For the text-containing cell, return its midpoint in [x, y] coordinate format. 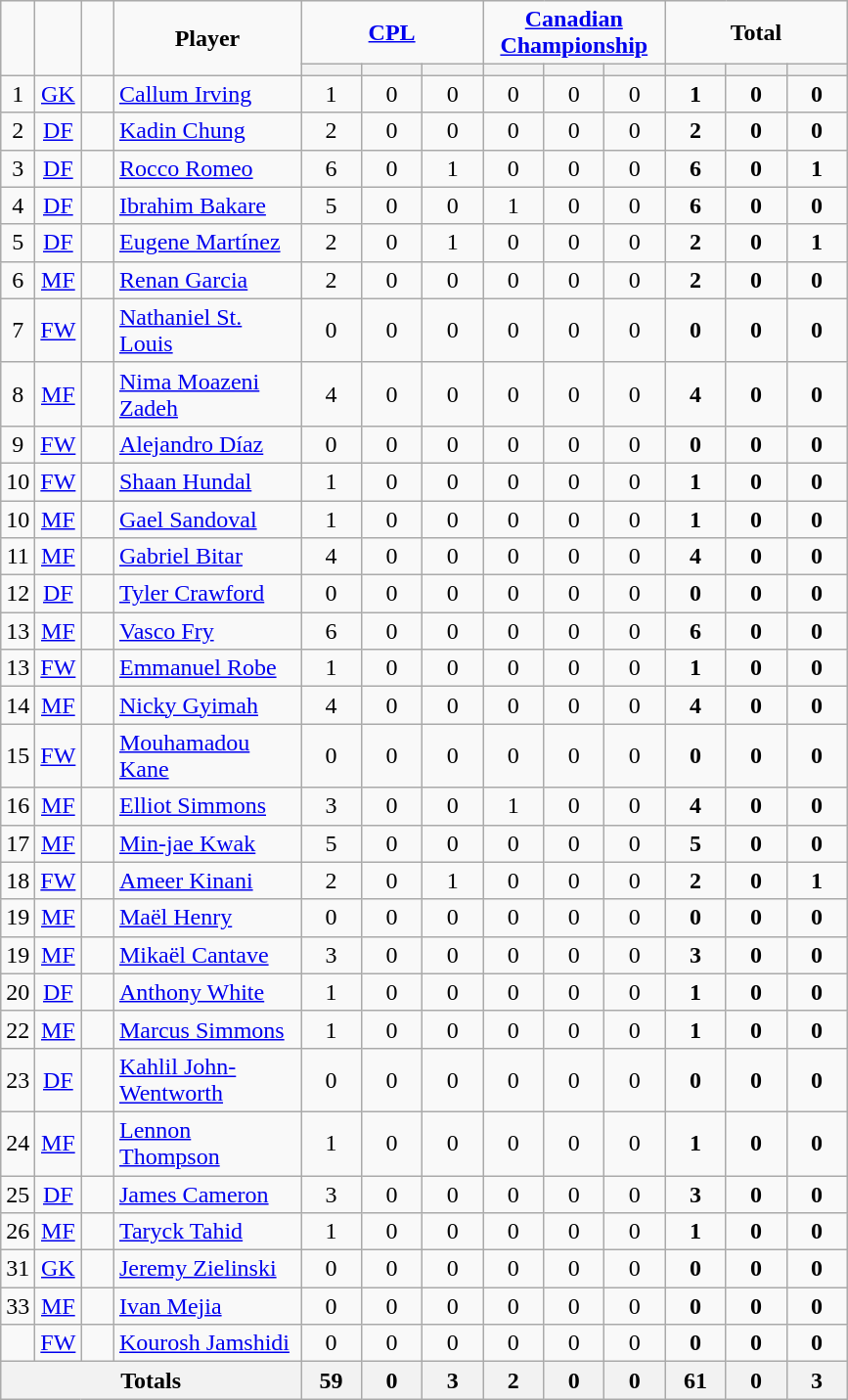
Nima Moazeni Zadeh [207, 393]
Tyler Crawford [207, 594]
Taryck Tahid [207, 1232]
61 [695, 1380]
Alejandro Díaz [207, 444]
Ibrahim Bakare [207, 205]
31 [18, 1269]
Eugene Martínez [207, 243]
Anthony White [207, 992]
8 [18, 393]
20 [18, 992]
Emmanuel Robe [207, 668]
Nathaniel St. Louis [207, 331]
14 [18, 705]
Lennon Thompson [207, 1143]
Player [207, 38]
Vasco Fry [207, 631]
11 [18, 557]
9 [18, 444]
Total [756, 33]
33 [18, 1306]
Kadin Chung [207, 131]
Canadian Championship [574, 33]
23 [18, 1080]
Min-jae Kwak [207, 843]
Renan Garcia [207, 280]
Marcus Simmons [207, 1029]
James Cameron [207, 1195]
15 [18, 755]
Mouhamadou Kane [207, 755]
24 [18, 1143]
16 [18, 806]
18 [18, 881]
17 [18, 843]
Callum Irving [207, 94]
Gael Sandoval [207, 519]
Kourosh Jamshidi [207, 1343]
59 [332, 1380]
Rocco Romeo [207, 168]
12 [18, 594]
25 [18, 1195]
Maël Henry [207, 918]
7 [18, 331]
Nicky Gyimah [207, 705]
Totals [151, 1380]
Ivan Mejia [207, 1306]
Mikaël Cantave [207, 955]
Ameer Kinani [207, 881]
Shaan Hundal [207, 481]
CPL [392, 33]
Kahlil John-Wentworth [207, 1080]
26 [18, 1232]
Elliot Simmons [207, 806]
22 [18, 1029]
Jeremy Zielinski [207, 1269]
Gabriel Bitar [207, 557]
